Identify which cell holds the provided text, then report its (X, Y) central coordinate. 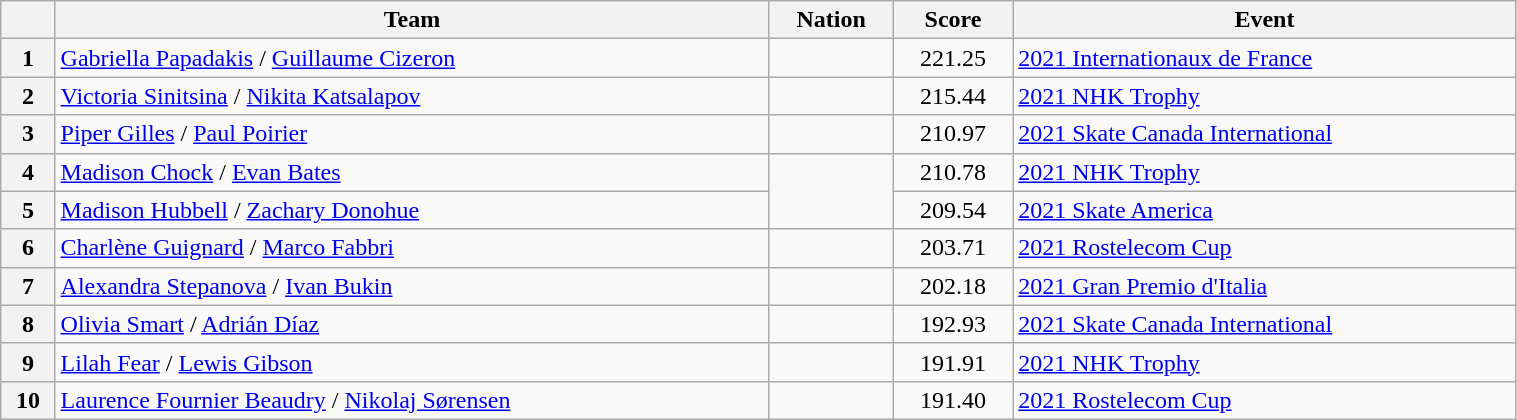
191.40 (952, 400)
192.93 (952, 324)
9 (28, 362)
191.91 (952, 362)
1 (28, 58)
221.25 (952, 58)
Team (412, 20)
5 (28, 210)
210.78 (952, 172)
Piper Gilles / Paul Poirier (412, 134)
Alexandra Stepanova / Ivan Bukin (412, 286)
Score (952, 20)
Nation (832, 20)
Madison Chock / Evan Bates (412, 172)
Charlène Guignard / Marco Fabbri (412, 248)
209.54 (952, 210)
3 (28, 134)
2 (28, 96)
8 (28, 324)
2021 Internationaux de France (1264, 58)
7 (28, 286)
Victoria Sinitsina / Nikita Katsalapov (412, 96)
4 (28, 172)
Gabriella Papadakis / Guillaume Cizeron (412, 58)
210.97 (952, 134)
10 (28, 400)
2021 Gran Premio d'Italia (1264, 286)
Laurence Fournier Beaudry / Nikolaj Sørensen (412, 400)
Event (1264, 20)
2021 Skate America (1264, 210)
Lilah Fear / Lewis Gibson (412, 362)
Madison Hubbell / Zachary Donohue (412, 210)
202.18 (952, 286)
Olivia Smart / Adrián Díaz (412, 324)
215.44 (952, 96)
203.71 (952, 248)
6 (28, 248)
